Locate the cell with the specified text and output its [x, y] center coordinate. 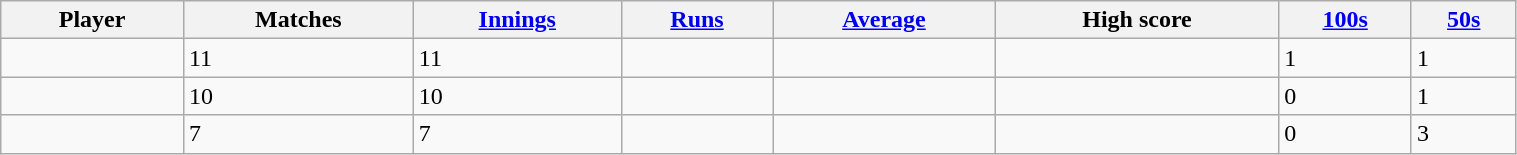
Player [92, 20]
Innings [517, 20]
Average [884, 20]
50s [1464, 20]
100s [1346, 20]
High score [1137, 20]
Runs [697, 20]
Matches [298, 20]
3 [1464, 134]
